Determine the (X, Y) coordinate at the center of the cell enclosing the given text.  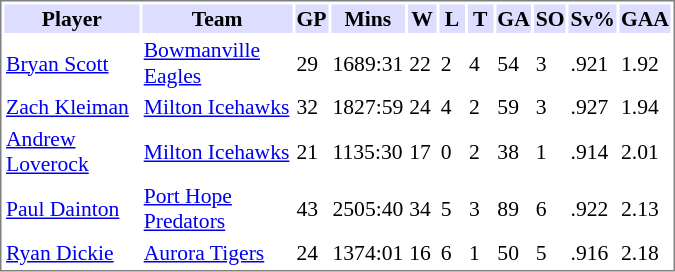
2.13 (644, 209)
Bryan Scott (72, 63)
.922 (592, 209)
Bowmanville Eagles (217, 63)
2.18 (644, 252)
Ryan Dickie (72, 252)
89 (514, 209)
Aurora Tigers (217, 252)
1.92 (644, 63)
Port Hope Predators (217, 209)
1689:31 (368, 63)
.916 (592, 252)
21 (312, 151)
1374:01 (368, 252)
1135:30 (368, 151)
0 (452, 151)
29 (312, 63)
2505:40 (368, 209)
.921 (592, 63)
.914 (592, 151)
Andrew Loverock (72, 151)
Paul Dainton (72, 209)
16 (422, 252)
GP (312, 18)
.927 (592, 107)
Player (72, 18)
50 (514, 252)
Mins (368, 18)
32 (312, 107)
43 (312, 209)
GAA (644, 18)
1827:59 (368, 107)
2.01 (644, 151)
W (422, 18)
38 (514, 151)
1.94 (644, 107)
17 (422, 151)
T (480, 18)
Zach Kleiman (72, 107)
GA (514, 18)
59 (514, 107)
L (452, 18)
54 (514, 63)
Team (217, 18)
22 (422, 63)
Sv% (592, 18)
34 (422, 209)
SO (550, 18)
